Scan for the cell matching the given text and deliver its [x, y] coordinate at center. 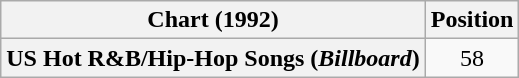
US Hot R&B/Hip-Hop Songs (Billboard) [213, 58]
Chart (1992) [213, 20]
58 [472, 58]
Position [472, 20]
